Determine the [X, Y] coordinate at the center of the cell enclosing the given text.  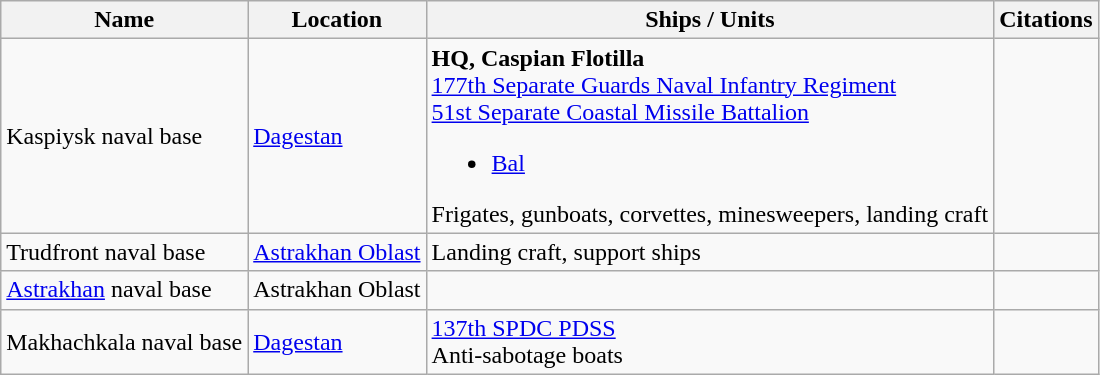
Kaspiysk naval base [124, 136]
Location [337, 20]
Astrakhan naval base [124, 290]
Ships / Units [710, 20]
Landing craft, support ships [710, 252]
Name [124, 20]
137th SPDC PDSSAnti-sabotage boats [710, 342]
Trudfront naval base [124, 252]
Citations [1046, 20]
Makhachkala naval base [124, 342]
